From the cell containing the given text, extract its center point as (x, y) coordinate. 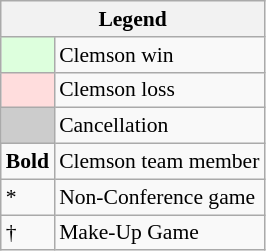
Bold (28, 162)
Clemson loss (159, 90)
Non-Conference game (159, 197)
Make-Up Game (159, 233)
Clemson team member (159, 162)
Clemson win (159, 55)
* (28, 197)
Cancellation (159, 126)
Legend (133, 19)
† (28, 233)
